Pinpoint the cell where the given text exists, returning its [X, Y] midpoint coordinate. 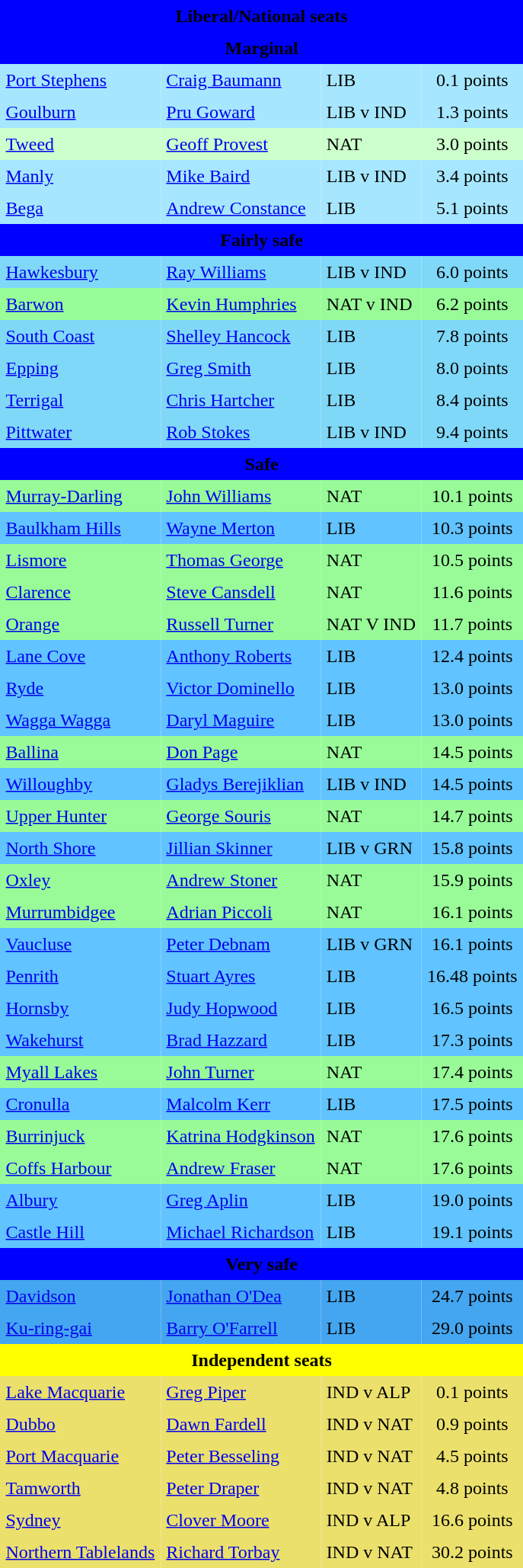
Greg Piper [241, 1393]
Don Page [241, 753]
Ryde [81, 689]
Sydney [81, 1521]
15.8 points [472, 849]
Andrew Constance [241, 209]
Pru Goward [241, 113]
Castle Hill [81, 1233]
12.4 points [472, 657]
Liberal/National seats [262, 17]
Coffs Harbour [81, 1169]
Shelley Hancock [241, 337]
10.5 points [472, 561]
4.8 points [472, 1489]
Greg Smith [241, 369]
Katrina Hodgkinson [241, 1137]
Stuart Ayres [241, 977]
Davidson [81, 1297]
Adrian Piccoli [241, 913]
Oxley [81, 881]
Lismore [81, 561]
Victor Dominello [241, 689]
Tweed [81, 145]
5.1 points [472, 209]
Thomas George [241, 561]
3.4 points [472, 177]
Lake Macquarie [81, 1393]
Marginal [262, 49]
Wagga Wagga [81, 721]
Wayne Merton [241, 529]
Rob Stokes [241, 433]
11.6 points [472, 593]
Pittwater [81, 433]
Malcolm Kerr [241, 1105]
Geoff Provest [241, 145]
Greg Aplin [241, 1201]
Ray Williams [241, 273]
Jonathan O'Dea [241, 1297]
Epping [81, 369]
Steve Cansdell [241, 593]
Daryl Maguire [241, 721]
17.5 points [472, 1105]
Andrew Stoner [241, 881]
Manly [81, 177]
North Shore [81, 849]
Mike Baird [241, 177]
Hornsby [81, 1009]
Andrew Fraser [241, 1169]
17.4 points [472, 1073]
Gladys Berejiklian [241, 785]
Russell Turner [241, 625]
Barwon [81, 305]
Hawkesbury [81, 273]
Port Stephens [81, 81]
17.3 points [472, 1041]
Judy Hopwood [241, 1009]
8.4 points [472, 401]
Penrith [81, 977]
10.1 points [472, 497]
Myall Lakes [81, 1073]
Upper Hunter [81, 817]
Cronulla [81, 1105]
Peter Besseling [241, 1457]
3.0 points [472, 145]
Barry O'Farrell [241, 1329]
South Coast [81, 337]
Fairly safe [262, 241]
Jillian Skinner [241, 849]
John Turner [241, 1073]
24.7 points [472, 1297]
Independent seats [262, 1361]
10.3 points [472, 529]
15.9 points [472, 881]
19.0 points [472, 1201]
Chris Hartcher [241, 401]
4.5 points [472, 1457]
Peter Debnam [241, 945]
George Souris [241, 817]
Murrumbidgee [81, 913]
Tamworth [81, 1489]
Dubbo [81, 1425]
16.48 points [472, 977]
Very safe [262, 1265]
29.0 points [472, 1329]
Anthony Roberts [241, 657]
7.8 points [472, 337]
Dawn Fardell [241, 1425]
Peter Draper [241, 1489]
NAT v IND [371, 305]
Kevin Humphries [241, 305]
Craig Baumann [241, 81]
16.6 points [472, 1521]
8.0 points [472, 369]
6.0 points [472, 273]
16.5 points [472, 1009]
Bega [81, 209]
Brad Hazzard [241, 1041]
Baulkham Hills [81, 529]
Wakehurst [81, 1041]
John Williams [241, 497]
NAT V IND [371, 625]
Ballina [81, 753]
Ku-ring-gai [81, 1329]
Port Macquarie [81, 1457]
Willoughby [81, 785]
19.1 points [472, 1233]
Lane Cove [81, 657]
6.2 points [472, 305]
1.3 points [472, 113]
Clover Moore [241, 1521]
Safe [262, 465]
0.9 points [472, 1425]
9.4 points [472, 433]
Clarence [81, 593]
Michael Richardson [241, 1233]
Murray-Darling [81, 497]
Goulburn [81, 113]
14.7 points [472, 817]
Albury [81, 1201]
Orange [81, 625]
11.7 points [472, 625]
Burrinjuck [81, 1137]
Terrigal [81, 401]
Vaucluse [81, 945]
